Provide the [X, Y] coordinate of the cell's center where the given text is located.  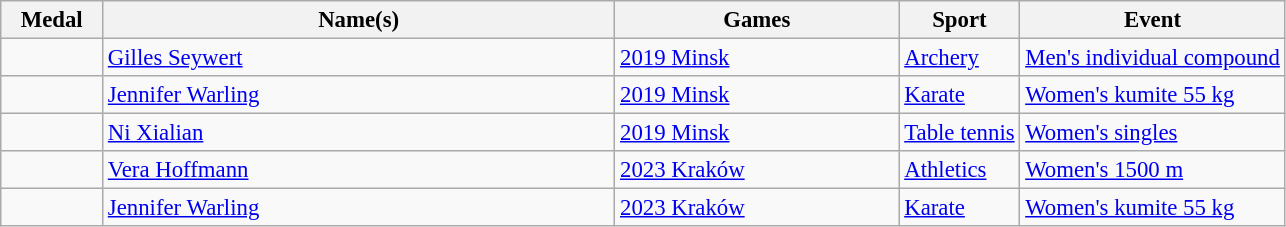
Games [757, 20]
Medal [52, 20]
Event [1152, 20]
Gilles Seywert [359, 58]
Archery [960, 58]
Name(s) [359, 20]
Athletics [960, 170]
Women's singles [1152, 133]
Ni Xialian [359, 133]
Vera Hoffmann [359, 170]
Men's individual compound [1152, 58]
Table tennis [960, 133]
Women's 1500 m [1152, 170]
Sport [960, 20]
